Capture the cell that displays the provided text and extract its [X, Y] central coordinate. 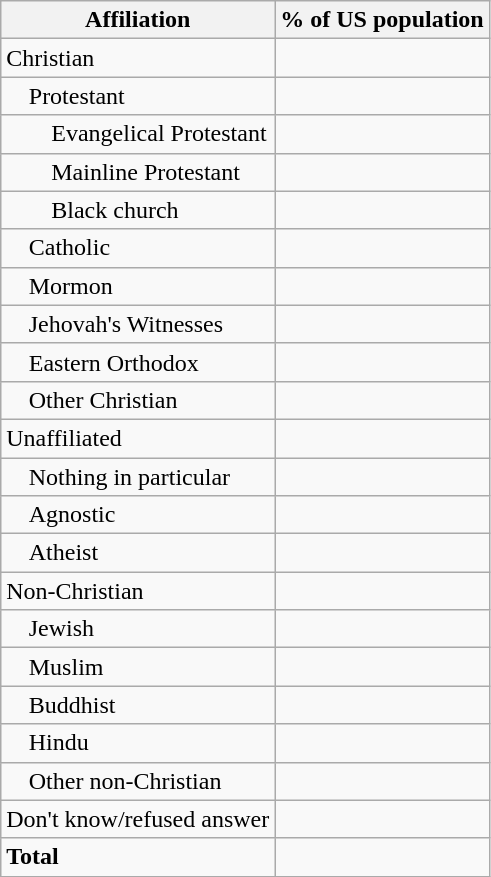
Evangelical Protestant [138, 134]
Jehovah's Witnesses [138, 324]
Nothing in particular [138, 477]
Muslim [138, 667]
Other non-Christian [138, 781]
Atheist [138, 553]
Total [138, 857]
Mainline Protestant [138, 172]
Hindu [138, 743]
Protestant [138, 96]
Jewish [138, 629]
Agnostic [138, 515]
Black church [138, 210]
Non-Christian [138, 591]
Other Christian [138, 400]
Eastern Orthodox [138, 362]
% of US population [382, 20]
Christian [138, 58]
Catholic [138, 248]
Affiliation [138, 20]
Mormon [138, 286]
Buddhist [138, 705]
Don't know/refused answer [138, 819]
Unaffiliated [138, 438]
